Output the (X, Y) coordinate of the center of the cell containing the given text.  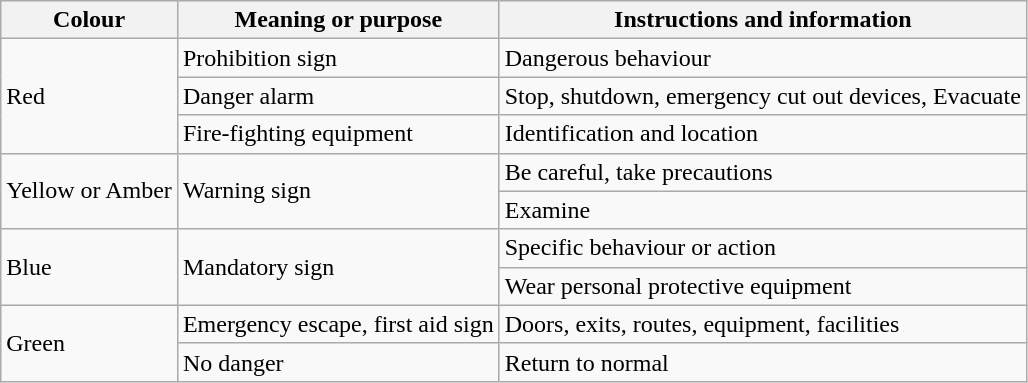
Blue (90, 267)
Prohibition sign (338, 58)
Instructions and information (762, 20)
Fire-fighting equipment (338, 134)
Yellow or Amber (90, 191)
Colour (90, 20)
Warning sign (338, 191)
Examine (762, 210)
Be careful, take precautions (762, 172)
Doors, exits, routes, equipment, facilities (762, 324)
Green (90, 343)
Emergency escape, first aid sign (338, 324)
Meaning or purpose (338, 20)
No danger (338, 362)
Return to normal (762, 362)
Red (90, 96)
Stop, shutdown, emergency cut out devices, Evacuate (762, 96)
Wear personal protective equipment (762, 286)
Dangerous behaviour (762, 58)
Identification and location (762, 134)
Specific behaviour or action (762, 248)
Danger alarm (338, 96)
Mandatory sign (338, 267)
